Return the [X, Y] coordinate for the center point of the cell that contains the specified text.  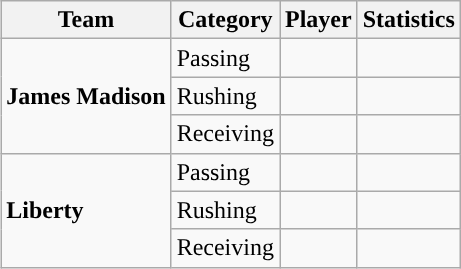
Player [319, 20]
James Madison [86, 96]
Team [86, 20]
Liberty [86, 210]
Statistics [408, 20]
Category [225, 20]
